Extract the [x, y] coordinate from the center of the cell holding the provided text.  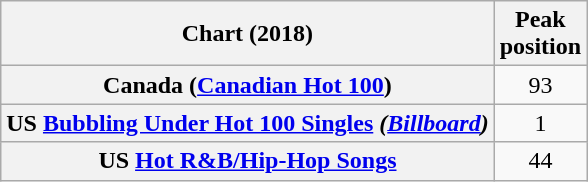
US Bubbling Under Hot 100 Singles (Billboard) [248, 123]
US Hot R&B/Hip-Hop Songs [248, 161]
Chart (2018) [248, 34]
44 [540, 161]
Peakposition [540, 34]
93 [540, 85]
Canada (Canadian Hot 100) [248, 85]
1 [540, 123]
